Determine the (x, y) coordinate at the center of the cell enclosing the given text.  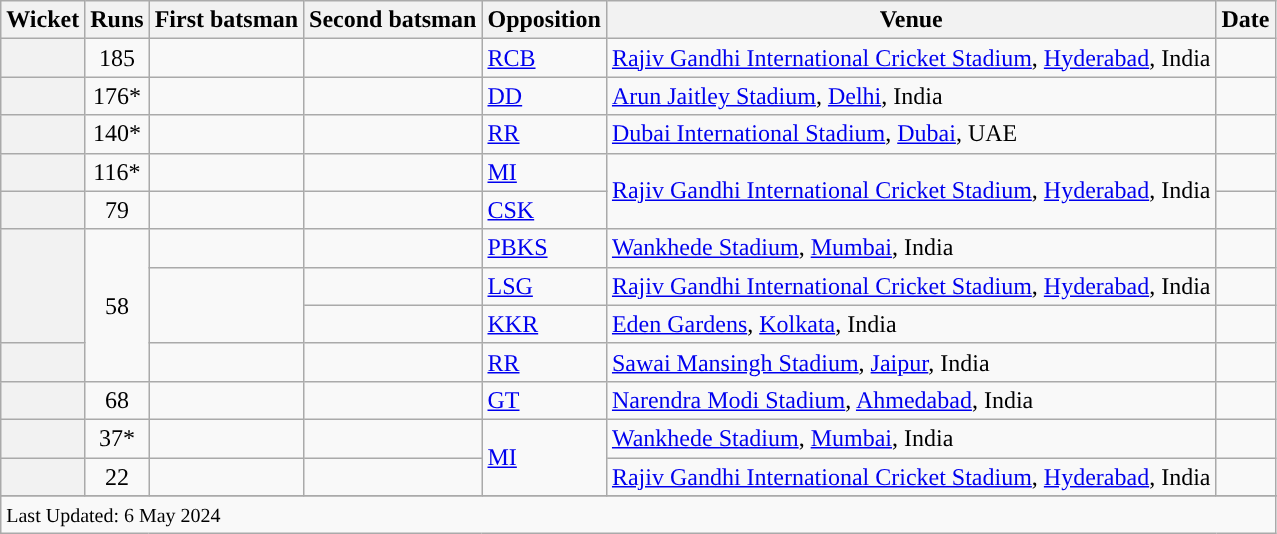
140* (117, 134)
Arun Jaitley Stadium, Delhi, India (911, 96)
Date (1246, 20)
KKR (544, 324)
Dubai International Stadium, Dubai, UAE (911, 134)
Last Updated: 6 May 2024 (638, 515)
58 (117, 305)
22 (117, 477)
LSG (544, 286)
CSK (544, 210)
Venue (911, 20)
GT (544, 400)
79 (117, 210)
37* (117, 438)
176* (117, 96)
Opposition (544, 20)
Second batsman (393, 20)
Wicket (43, 20)
PBKS (544, 248)
Narendra Modi Stadium, Ahmedabad, India (911, 400)
Runs (117, 20)
185 (117, 58)
Sawai Mansingh Stadium, Jaipur, India (911, 362)
68 (117, 400)
Eden Gardens, Kolkata, India (911, 324)
RCB (544, 58)
116* (117, 172)
First batsman (226, 20)
DD (544, 96)
